Output the (X, Y) coordinate of the center of the cell containing the given text.  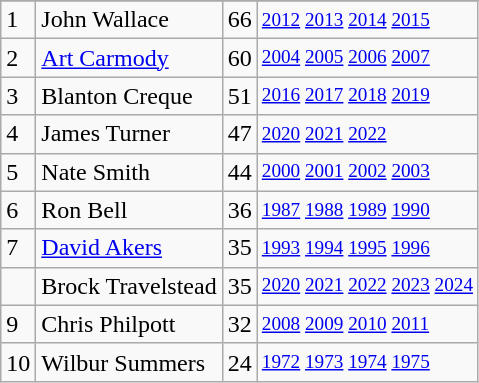
36 (240, 210)
David Akers (129, 248)
2016 2017 2018 2019 (367, 96)
Ron Bell (129, 210)
44 (240, 172)
2 (18, 58)
60 (240, 58)
Chris Philpott (129, 324)
1972 1973 1974 1975 (367, 362)
John Wallace (129, 20)
1987 1988 1989 1990 (367, 210)
1993 1994 1995 1996 (367, 248)
Nate Smith (129, 172)
4 (18, 134)
Brock Travelstead (129, 286)
2012 2013 2014 2015 (367, 20)
9 (18, 324)
Blanton Creque (129, 96)
2020 2021 2022 2023 2024 (367, 286)
3 (18, 96)
6 (18, 210)
1 (18, 20)
10 (18, 362)
51 (240, 96)
Art Carmody (129, 58)
2008 2009 2010 2011 (367, 324)
47 (240, 134)
2020 2021 2022 (367, 134)
2000 2001 2002 2003 (367, 172)
5 (18, 172)
66 (240, 20)
James Turner (129, 134)
24 (240, 362)
7 (18, 248)
2004 2005 2006 2007 (367, 58)
Wilbur Summers (129, 362)
32 (240, 324)
